Search for the cell housing the specified text and yield its [X, Y] center coordinate. 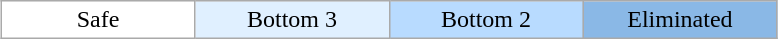
Bottom 3 [292, 20]
Bottom 2 [486, 20]
Safe [98, 20]
Eliminated [680, 20]
